From the cell containing the given text, extract its center point as (X, Y) coordinate. 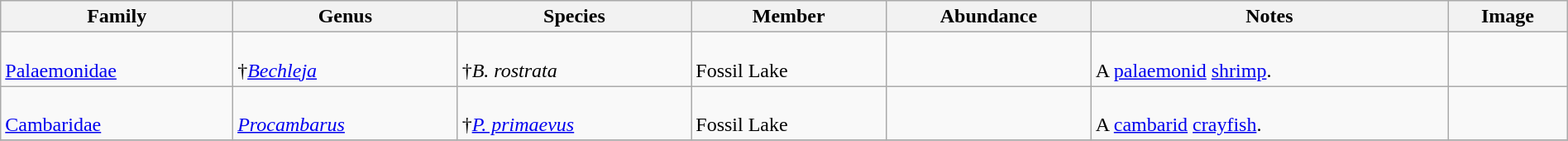
†Bechleja (346, 60)
A cambarid crayfish. (1269, 113)
Abundance (989, 17)
Species (574, 17)
Cambaridae (117, 113)
Procambarus (346, 113)
Member (789, 17)
Notes (1269, 17)
A palaemonid shrimp. (1269, 60)
†P. primaevus (574, 113)
Genus (346, 17)
Family (117, 17)
†B. rostrata (574, 60)
Palaemonidae (117, 60)
Image (1508, 17)
